Find where the given text appears and provide that cell's center as (x, y) coordinate. 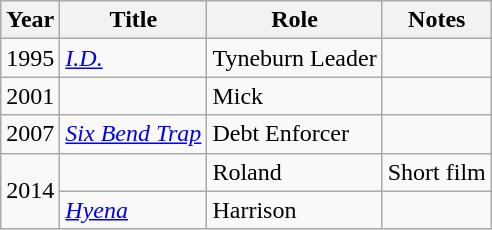
1995 (30, 58)
2014 (30, 191)
Harrison (294, 210)
Roland (294, 172)
2001 (30, 96)
Hyena (134, 210)
Notes (436, 20)
2007 (30, 134)
I.D. (134, 58)
Debt Enforcer (294, 134)
Year (30, 20)
Tyneburn Leader (294, 58)
Title (134, 20)
Role (294, 20)
Six Bend Trap (134, 134)
Mick (294, 96)
Short film (436, 172)
